Return the (x, y) coordinate for the center point of the cell that contains the specified text.  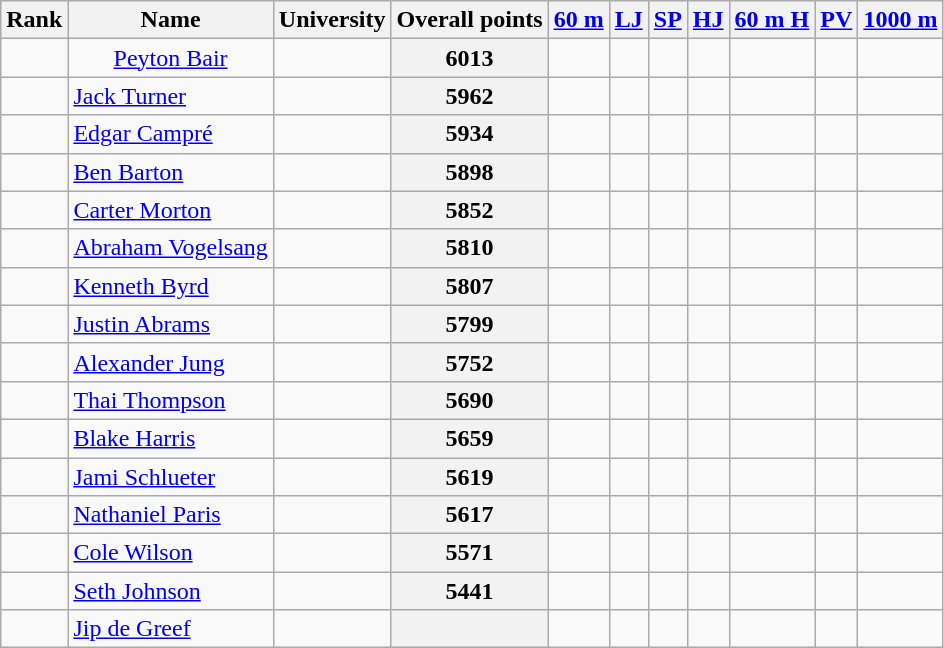
LJ (628, 20)
Cole Wilson (170, 553)
Carter Morton (170, 210)
HJ (708, 20)
Rank (34, 20)
5690 (470, 400)
Blake Harris (170, 438)
Seth Johnson (170, 591)
5898 (470, 172)
5962 (470, 96)
5441 (470, 591)
5799 (470, 324)
5619 (470, 477)
Nathaniel Paris (170, 515)
SP (668, 20)
Thai Thompson (170, 400)
Alexander Jung (170, 362)
Edgar Campré (170, 134)
Peyton Bair (170, 58)
5659 (470, 438)
5752 (470, 362)
Jack Turner (170, 96)
Kenneth Byrd (170, 286)
5810 (470, 248)
University (332, 20)
Justin Abrams (170, 324)
Jip de Greef (170, 629)
5807 (470, 286)
5934 (470, 134)
PV (836, 20)
60 m (578, 20)
6013 (470, 58)
60 m H (772, 20)
Abraham Vogelsang (170, 248)
5617 (470, 515)
5571 (470, 553)
5852 (470, 210)
Jami Schlueter (170, 477)
1000 m (900, 20)
Ben Barton (170, 172)
Overall points (470, 20)
Name (170, 20)
